Output the [X, Y] coordinate of the center of the cell containing the given text.  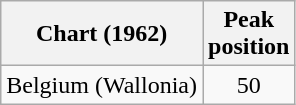
Belgium (Wallonia) [102, 85]
Chart (1962) [102, 34]
50 [248, 85]
Peakposition [248, 34]
